Find where the given text appears and provide that cell's center as [x, y] coordinate. 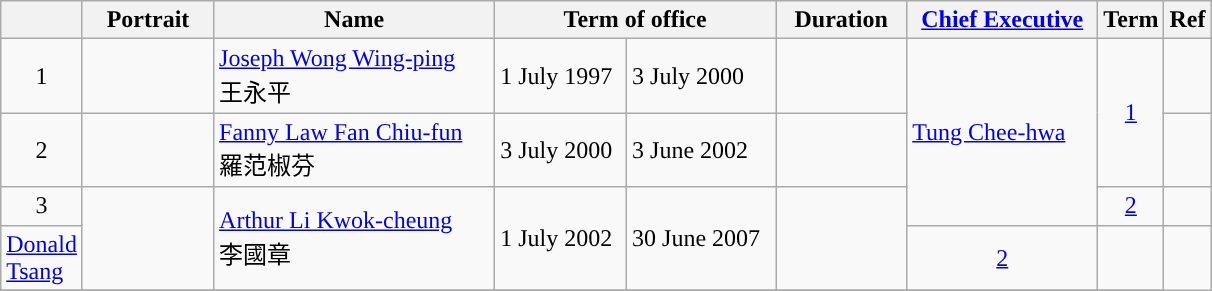
Tung Chee-hwa [1002, 132]
Portrait [148, 20]
1 July 2002 [561, 238]
Chief Executive [1002, 20]
1 July 1997 [561, 76]
Arthur Li Kwok-cheung李國章 [354, 238]
3 [42, 206]
Donald Tsang [42, 258]
3 June 2002 [702, 150]
Fanny Law Fan Chiu-fun羅范椒芬 [354, 150]
Ref [1188, 20]
Joseph Wong Wing-ping王永平 [354, 76]
Term [1131, 20]
30 June 2007 [702, 238]
Duration [842, 20]
Term of office [636, 20]
Name [354, 20]
